For the text-containing cell, return its midpoint in (x, y) coordinate format. 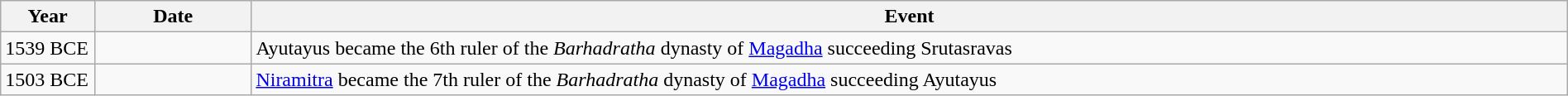
Date (172, 17)
Niramitra became the 7th ruler of the Barhadratha dynasty of Magadha succeeding Ayutayus (910, 79)
Event (910, 17)
Year (48, 17)
1539 BCE (48, 48)
Ayutayus became the 6th ruler of the Barhadratha dynasty of Magadha succeeding Srutasravas (910, 48)
1503 BCE (48, 79)
